Find where the given text appears and provide that cell's center as [x, y] coordinate. 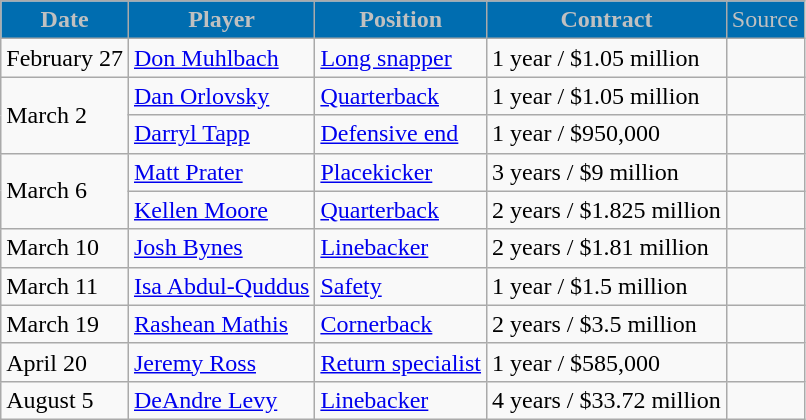
1 year / $585,000 [607, 362]
Isa Abdul-Quddus [221, 286]
February 27 [65, 58]
March 6 [65, 191]
Contract [607, 20]
August 5 [65, 400]
1 year / $950,000 [607, 134]
Matt Prater [221, 172]
Jeremy Ross [221, 362]
Source [765, 20]
Safety [401, 286]
Position [401, 20]
Josh Bynes [221, 248]
Dan Orlovsky [221, 96]
Cornerback [401, 324]
Long snapper [401, 58]
Defensive end [401, 134]
Placekicker [401, 172]
DeAndre Levy [221, 400]
3 years / $9 million [607, 172]
March 10 [65, 248]
Player [221, 20]
2 years / $1.825 million [607, 210]
Kellen Moore [221, 210]
Rashean Mathis [221, 324]
1 year / $1.5 million [607, 286]
Don Muhlbach [221, 58]
March 19 [65, 324]
March 11 [65, 286]
2 years / $3.5 million [607, 324]
Date [65, 20]
Return specialist [401, 362]
2 years / $1.81 million [607, 248]
4 years / $33.72 million [607, 400]
April 20 [65, 362]
Darryl Tapp [221, 134]
March 2 [65, 115]
